Capture the cell that displays the provided text and extract its (x, y) central coordinate. 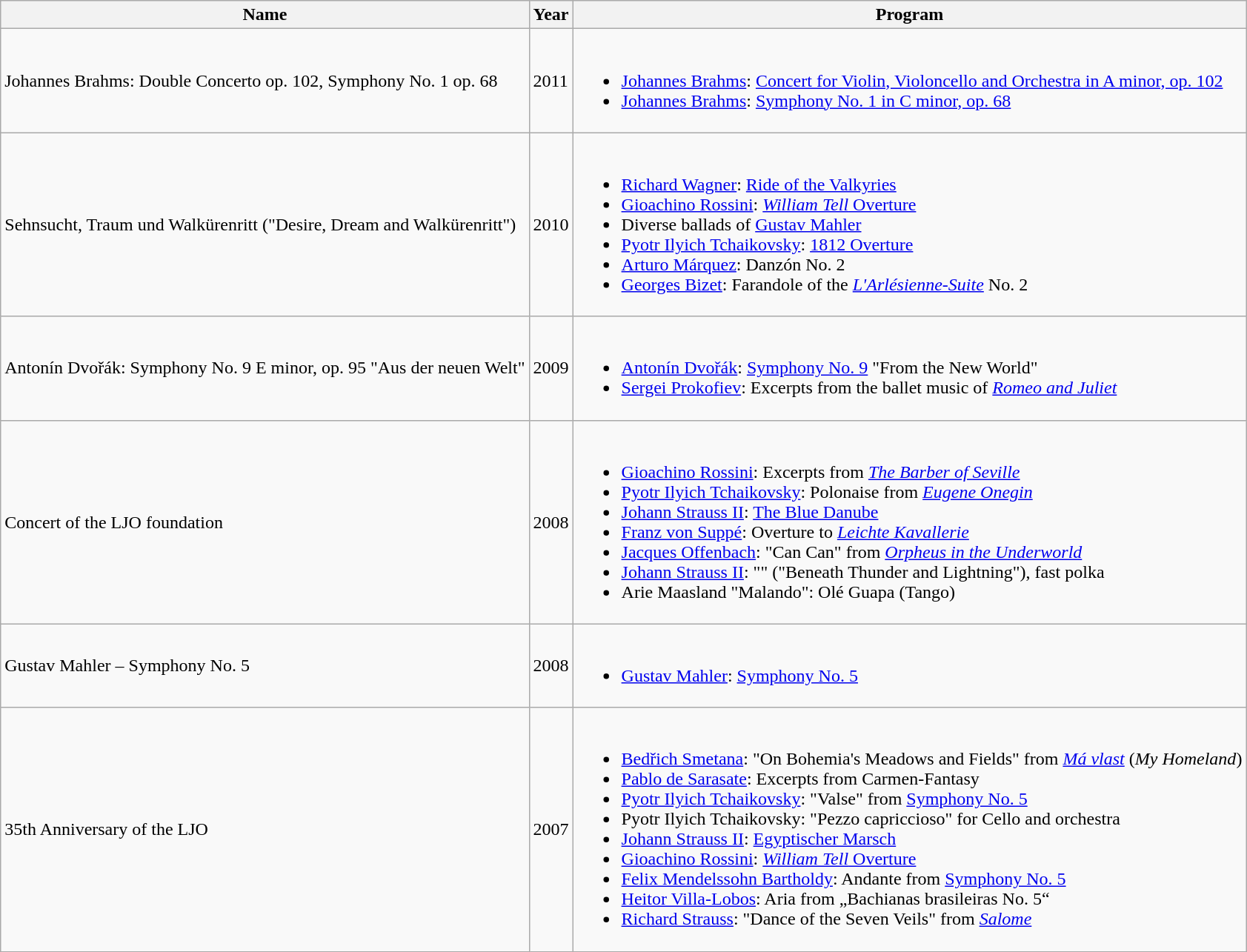
2010 (551, 224)
Gustav Mahler: Symphony No. 5 (910, 665)
35th Anniversary of the LJO (265, 830)
Concert of the LJO foundation (265, 522)
2011 (551, 81)
Program (910, 15)
Antonín Dvořák: Symphony No. 9 "From the New World"Sergei Prokofiev: Excerpts from the ballet music of Romeo and Juliet (910, 368)
Name (265, 15)
Antonín Dvořák: Symphony No. 9 E minor, op. 95 "Aus der neuen Welt" (265, 368)
2009 (551, 368)
Gustav Mahler – Symphony No. 5 (265, 665)
Johannes Brahms: Concert for Violin, Violoncello and Orchestra in A minor, op. 102Johannes Brahms: Symphony No. 1 in C minor, op. 68 (910, 81)
2007 (551, 830)
Johannes Brahms: Double Concerto op. 102, Symphony No. 1 op. 68 (265, 81)
Year (551, 15)
Sehnsucht, Traum und Walkürenritt ("Desire, Dream and Walkürenritt") (265, 224)
